Identify which cell holds the provided text, then report its (x, y) central coordinate. 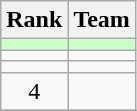
4 (34, 91)
Rank (34, 20)
Team (102, 20)
